For the text-containing cell, return its midpoint in [X, Y] coordinate format. 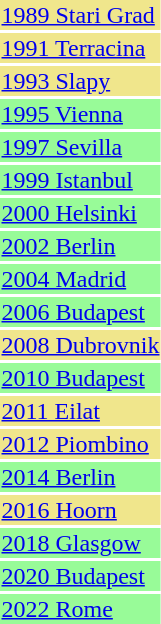
2004 Madrid [80, 279]
2022 Rome [80, 609]
2010 Budapest [80, 378]
1993 Slapy [80, 81]
1991 Terracina [80, 48]
2006 Budapest [80, 312]
1997 Sevilla [80, 147]
1995 Vienna [80, 114]
2000 Helsinki [80, 213]
2016 Hoorn [80, 510]
2011 Eilat [80, 411]
2012 Piombino [80, 444]
2002 Berlin [80, 246]
1999 Istanbul [80, 180]
2014 Berlin [80, 477]
2008 Dubrovnik [80, 345]
2020 Budapest [80, 576]
2018 Glasgow [80, 543]
1989 Stari Grad [80, 15]
